Provide the [X, Y] coordinate of the cell's center where the given text is located.  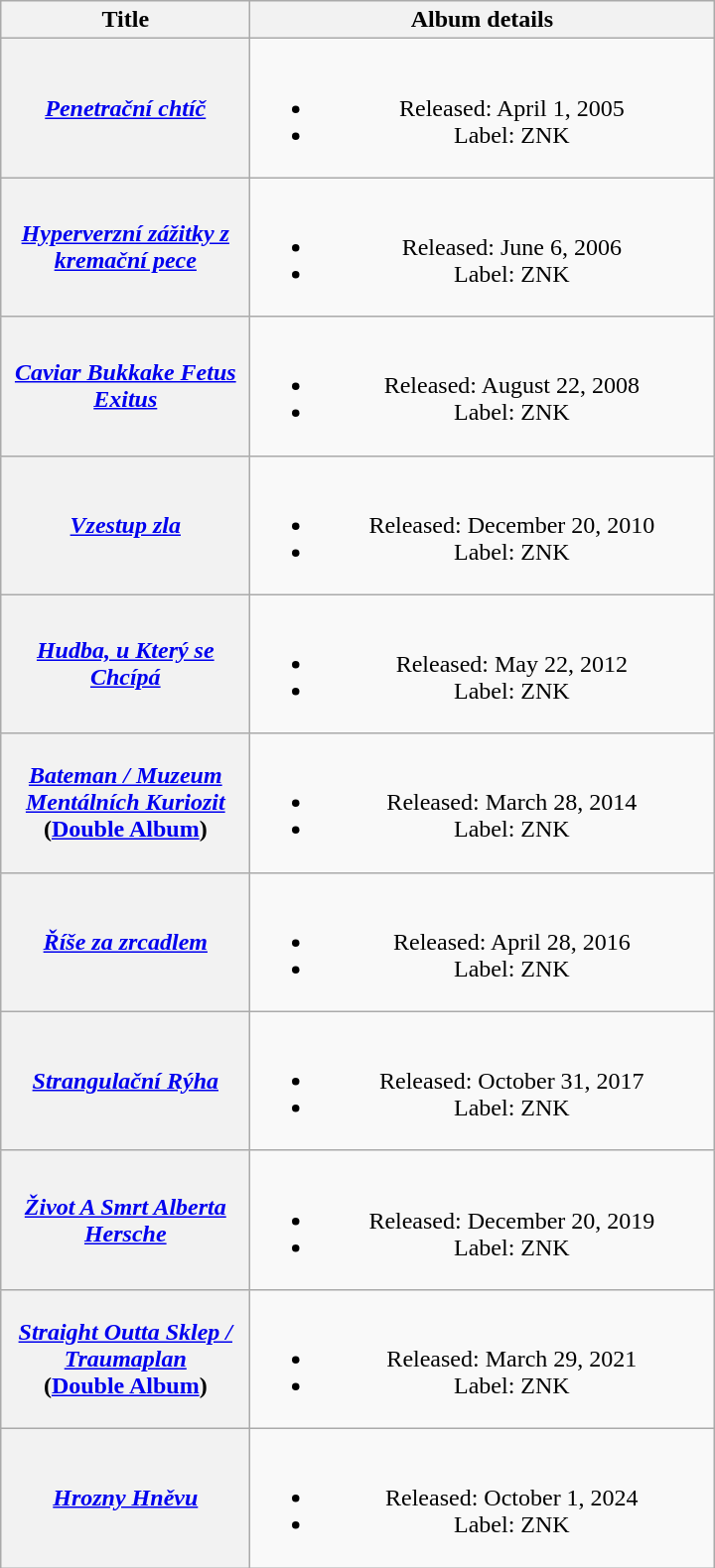
Released: March 28, 2014Label: ZNK [483, 803]
Released: April 1, 2005Label: ZNK [483, 108]
Bateman / Muzeum Mentálních Kuriozit(Double Album) [125, 803]
Released: May 22, 2012Label: ZNK [483, 664]
Released: October 1, 2024Label: ZNK [483, 1498]
Penetrační chtíč [125, 108]
Released: October 31, 2017Label: ZNK [483, 1081]
Caviar Bukkake Fetus Exitus [125, 386]
Title [125, 20]
Život A Smrt Alberta Hersche [125, 1220]
Říše za zrcadlem [125, 942]
Released: August 22, 2008Label: ZNK [483, 386]
Album details [483, 20]
Released: December 20, 2019Label: ZNK [483, 1220]
Hyperverzní zážitky z kremační pece [125, 247]
Released: December 20, 2010Label: ZNK [483, 525]
Strangulační Rýha [125, 1081]
Released: June 6, 2006Label: ZNK [483, 247]
Vzestup zla [125, 525]
Straight Outta Sklep / Traumaplan(Double Album) [125, 1359]
Hudba, u Který se Chcípá [125, 664]
Hrozny Hněvu [125, 1498]
Released: April 28, 2016Label: ZNK [483, 942]
Released: March 29, 2021Label: ZNK [483, 1359]
